Identify which cell holds the provided text, then report its [x, y] central coordinate. 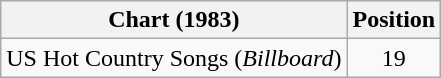
Chart (1983) [174, 20]
19 [394, 58]
US Hot Country Songs (Billboard) [174, 58]
Position [394, 20]
